Return the [X, Y] coordinate for the center point of the cell that contains the specified text.  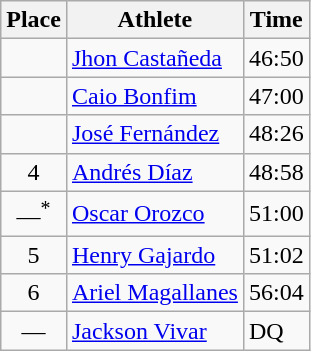
Oscar Orozco [154, 214]
Jhon Castañeda [154, 58]
Ariel Magallanes [154, 293]
Henry Gajardo [154, 255]
56:04 [276, 293]
46:50 [276, 58]
Caio Bonfim [154, 96]
47:00 [276, 96]
6 [34, 293]
DQ [276, 331]
48:26 [276, 134]
51:02 [276, 255]
4 [34, 172]
Jackson Vivar [154, 331]
Andrés Díaz [154, 172]
José Fernández [154, 134]
Time [276, 20]
5 [34, 255]
Place [34, 20]
Athlete [154, 20]
51:00 [276, 214]
— [34, 331]
48:58 [276, 172]
—* [34, 214]
